Locate the cell with the specified text and output its [x, y] center coordinate. 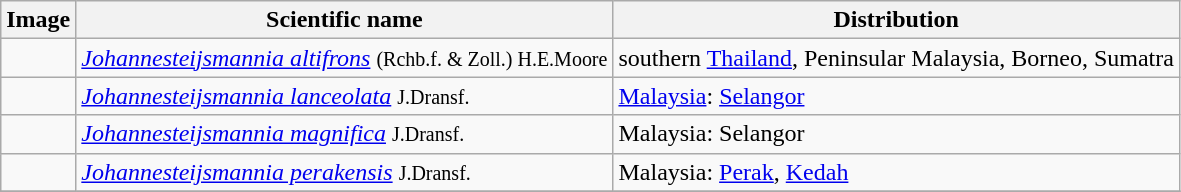
Malaysia: Perak, Kedah [896, 172]
Johannesteijsmannia altifrons (Rchb.f. & Zoll.) H.E.Moore [344, 58]
Johannesteijsmannia magnifica J.Dransf. [344, 134]
Distribution [896, 20]
southern Thailand, Peninsular Malaysia, Borneo, Sumatra [896, 58]
Image [38, 20]
Johannesteijsmannia lanceolata J.Dransf. [344, 96]
Scientific name [344, 20]
Johannesteijsmannia perakensis J.Dransf. [344, 172]
